Find where the given text appears and provide that cell's center as (X, Y) coordinate. 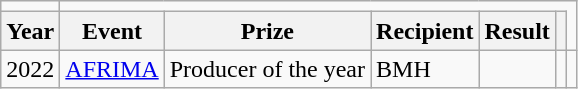
Event (112, 31)
2022 (30, 69)
Producer of the year (267, 69)
AFRIMA (112, 69)
Year (30, 31)
BMH (425, 69)
Result (517, 31)
Prize (267, 31)
Recipient (425, 31)
